For the text-containing cell, return its midpoint in [x, y] coordinate format. 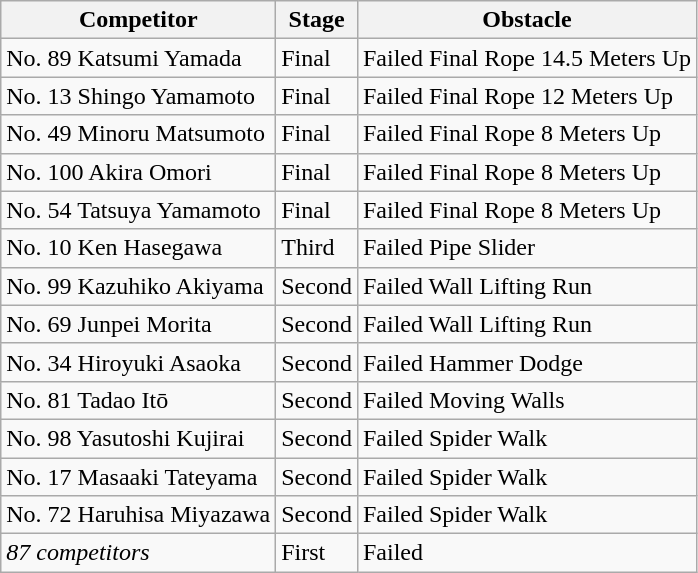
No. 89 Katsumi Yamada [138, 58]
First [317, 553]
Competitor [138, 20]
Third [317, 248]
No. 13 Shingo Yamamoto [138, 96]
87 competitors [138, 553]
Failed Moving Walls [526, 400]
No. 10 Ken Hasegawa [138, 248]
No. 72 Haruhisa Miyazawa [138, 515]
No. 81 Tadao Itō [138, 400]
No. 34 Hiroyuki Asaoka [138, 362]
No. 99 Kazuhiko Akiyama [138, 286]
No. 54 Tatsuya Yamamoto [138, 210]
No. 69 Junpei Morita [138, 324]
No. 100 Akira Omori [138, 172]
Failed Final Rope 14.5 Meters Up [526, 58]
Obstacle [526, 20]
Failed Final Rope 12 Meters Up [526, 96]
Failed [526, 553]
Stage [317, 20]
No. 98 Yasutoshi Kujirai [138, 438]
Failed Hammer Dodge [526, 362]
No. 17 Masaaki Tateyama [138, 477]
Failed Pipe Slider [526, 248]
No. 49 Minoru Matsumoto [138, 134]
